Pinpoint the cell where the given text exists, returning its (X, Y) midpoint coordinate. 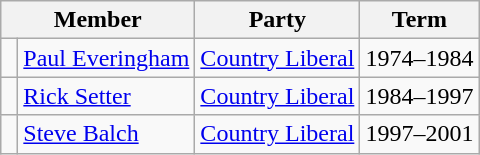
1997–2001 (420, 134)
1984–1997 (420, 96)
Steve Balch (106, 134)
1974–1984 (420, 58)
Member (98, 20)
Party (278, 20)
Paul Everingham (106, 58)
Term (420, 20)
Rick Setter (106, 96)
